Detect which cell encompasses the target text, then output its [X, Y] center coordinate. 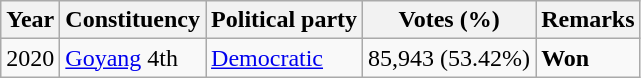
Political party [284, 20]
Remarks [588, 20]
Constituency [133, 20]
Year [30, 20]
85,943 (53.42%) [450, 58]
Won [588, 58]
Goyang 4th [133, 58]
Democratic [284, 58]
Votes (%) [450, 20]
2020 [30, 58]
